Locate the cell with the specified text and output its (x, y) center coordinate. 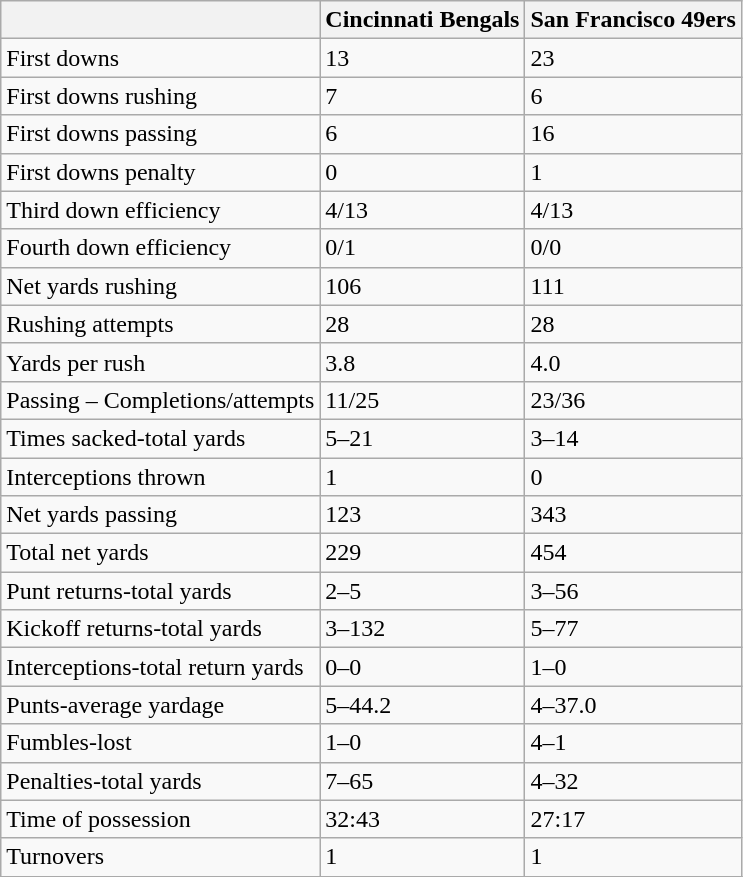
Passing – Completions/attempts (160, 400)
4.0 (633, 362)
Fumbles-lost (160, 743)
Total net yards (160, 553)
Turnovers (160, 857)
3–132 (422, 629)
4–32 (633, 781)
2–5 (422, 591)
3–14 (633, 438)
Kickoff returns-total yards (160, 629)
0–0 (422, 667)
Net yards rushing (160, 286)
4–1 (633, 743)
Penalties-total yards (160, 781)
123 (422, 515)
229 (422, 553)
454 (633, 553)
7–65 (422, 781)
Yards per rush (160, 362)
San Francisco 49ers (633, 20)
Punt returns-total yards (160, 591)
Cincinnati Bengals (422, 20)
5–77 (633, 629)
3.8 (422, 362)
First downs (160, 58)
343 (633, 515)
0/1 (422, 248)
Fourth down efficiency (160, 248)
27:17 (633, 819)
4–37.0 (633, 705)
Interceptions-total return yards (160, 667)
111 (633, 286)
13 (422, 58)
23/36 (633, 400)
First downs passing (160, 134)
First downs penalty (160, 172)
5–44.2 (422, 705)
First downs rushing (160, 96)
16 (633, 134)
Punts-average yardage (160, 705)
3–56 (633, 591)
Time of possession (160, 819)
11/25 (422, 400)
0/0 (633, 248)
Net yards passing (160, 515)
Third down efficiency (160, 210)
23 (633, 58)
Rushing attempts (160, 324)
Times sacked-total yards (160, 438)
106 (422, 286)
Interceptions thrown (160, 477)
5–21 (422, 438)
7 (422, 96)
32:43 (422, 819)
